Provide the (x, y) coordinate of the cell's center where the given text is located.  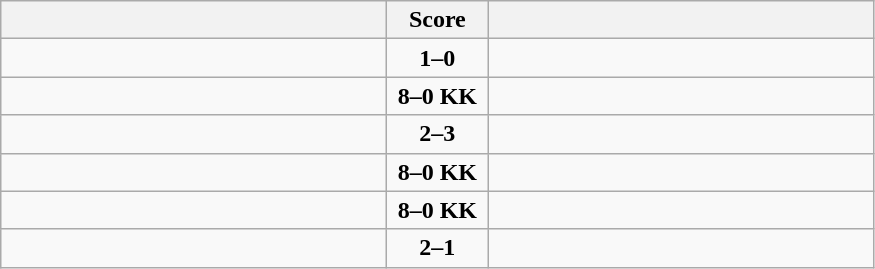
2–1 (438, 248)
Score (438, 20)
2–3 (438, 134)
1–0 (438, 58)
